Pinpoint the cell where the given text exists, returning its (x, y) midpoint coordinate. 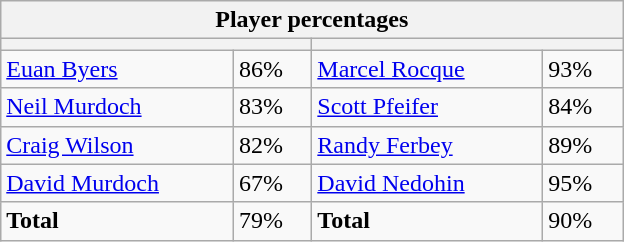
89% (583, 145)
83% (273, 107)
67% (273, 183)
79% (273, 221)
95% (583, 183)
Player percentages (312, 20)
86% (273, 69)
Neil Murdoch (118, 107)
82% (273, 145)
Scott Pfeifer (428, 107)
Randy Ferbey (428, 145)
93% (583, 69)
Marcel Rocque (428, 69)
Craig Wilson (118, 145)
84% (583, 107)
David Murdoch (118, 183)
Euan Byers (118, 69)
90% (583, 221)
David Nedohin (428, 183)
